Find where the given text appears and provide that cell's center as [X, Y] coordinate. 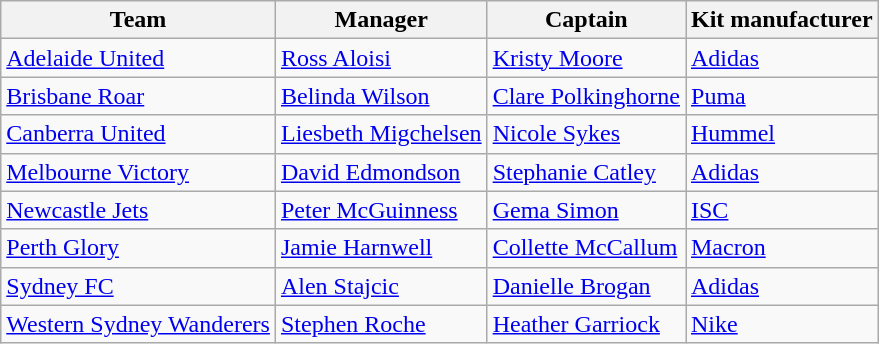
Kristy Moore [586, 58]
Hummel [782, 134]
Belinda Wilson [381, 96]
David Edmondson [381, 172]
Danielle Brogan [586, 286]
Melbourne Victory [138, 172]
Jamie Harnwell [381, 248]
Captain [586, 20]
Peter McGuinness [381, 210]
Adelaide United [138, 58]
Manager [381, 20]
Brisbane Roar [138, 96]
Kit manufacturer [782, 20]
Collette McCallum [586, 248]
Newcastle Jets [138, 210]
Sydney FC [138, 286]
Stephanie Catley [586, 172]
Nicole Sykes [586, 134]
Perth Glory [138, 248]
ISC [782, 210]
Ross Aloisi [381, 58]
Puma [782, 96]
Western Sydney Wanderers [138, 324]
Alen Stajcic [381, 286]
Team [138, 20]
Gema Simon [586, 210]
Nike [782, 324]
Clare Polkinghorne [586, 96]
Liesbeth Migchelsen [381, 134]
Macron [782, 248]
Canberra United [138, 134]
Stephen Roche [381, 324]
Heather Garriock [586, 324]
